Pinpoint the cell where the given text exists, returning its [X, Y] midpoint coordinate. 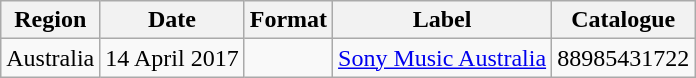
14 April 2017 [172, 58]
Catalogue [624, 20]
Region [50, 20]
Label [442, 20]
88985431722 [624, 58]
Date [172, 20]
Format [288, 20]
Sony Music Australia [442, 58]
Australia [50, 58]
